Return (X, Y) of the center of cell containing provided text 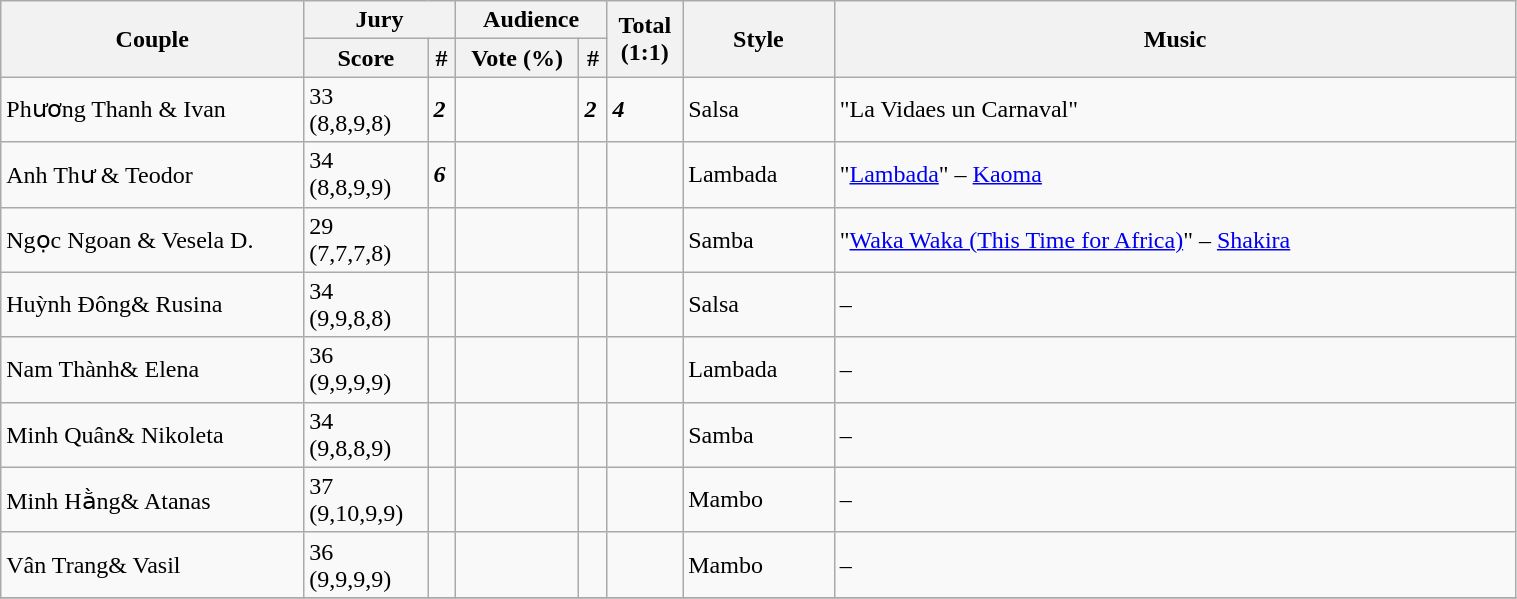
34 (8,8,9,9) (366, 174)
"Waka Waka (This Time for Africa)" – Shakira (1175, 240)
6 (442, 174)
Music (1175, 39)
Total (1:1) (645, 39)
37 (9,10,9,9) (366, 500)
29 (7,7,7,8) (366, 240)
Nam Thành& Elena (152, 370)
Vote (%) (517, 58)
Ngọc Ngoan & Vesela D. (152, 240)
Minh Hằng& Atanas (152, 500)
Anh Thư & Teodor (152, 174)
4 (645, 110)
33 (8,8,9,8) (366, 110)
Jury (380, 20)
Huỳnh Đông& Rusina (152, 304)
Phương Thanh & Ivan (152, 110)
Audience (531, 20)
Score (366, 58)
Style (759, 39)
34 (9,9,8,8) (366, 304)
"Lambada" – Kaoma (1175, 174)
"La Vidaes un Carnaval" (1175, 110)
Couple (152, 39)
Minh Quân& Nikoleta (152, 434)
Vân Trang& Vasil (152, 564)
34 (9,8,8,9) (366, 434)
